Output the (x, y) coordinate of the center of the cell containing the given text.  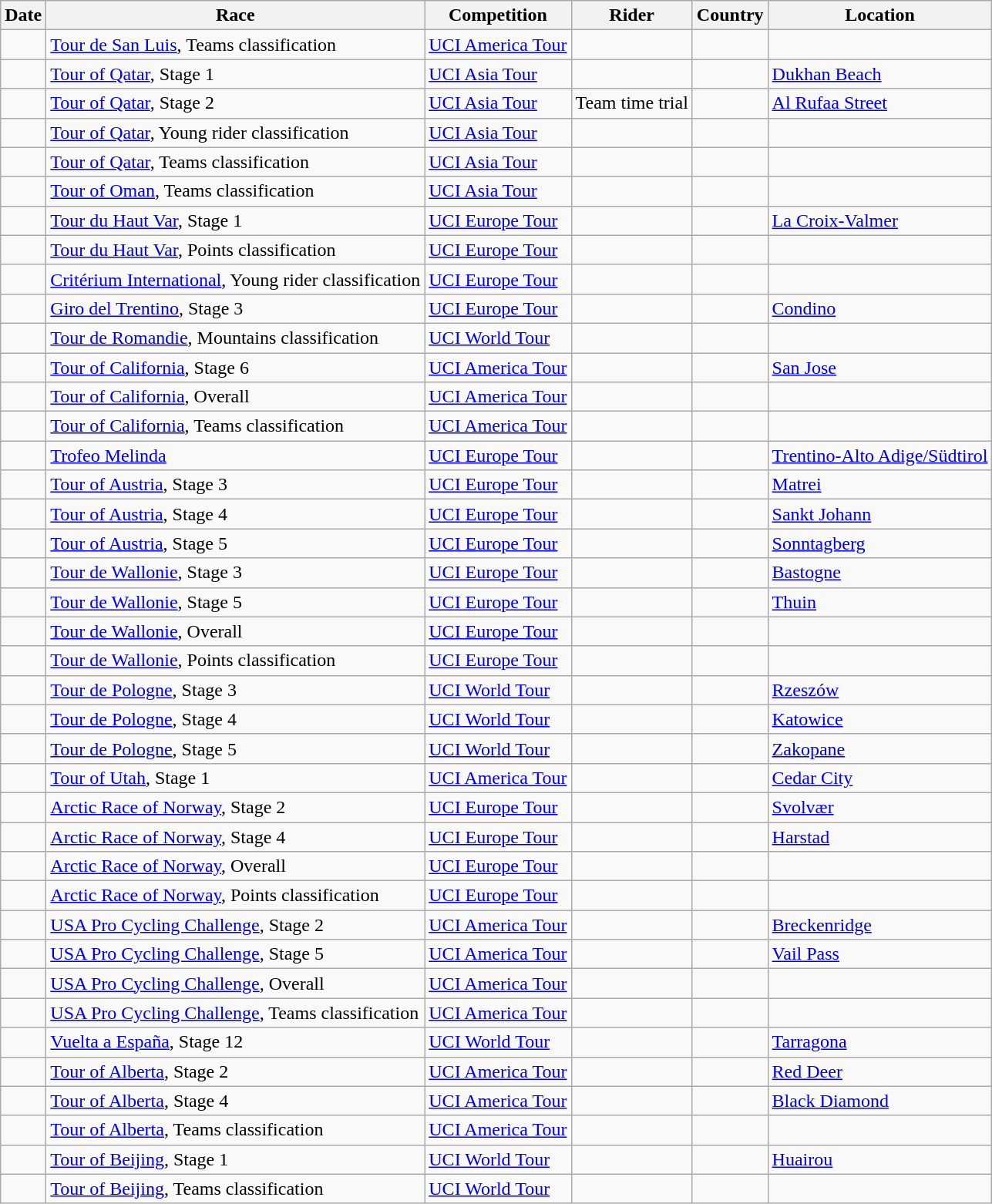
Vuelta a España, Stage 12 (236, 1042)
La Croix-Valmer (880, 220)
Tour of Qatar, Teams classification (236, 162)
Dukhan Beach (880, 74)
Arctic Race of Norway, Stage 4 (236, 836)
Tour de Wallonie, Stage 5 (236, 602)
Black Diamond (880, 1101)
Competition (498, 15)
Condino (880, 308)
Location (880, 15)
Svolvær (880, 807)
Tour du Haut Var, Stage 1 (236, 220)
Tour of California, Overall (236, 397)
Rider (632, 15)
Tour de Pologne, Stage 3 (236, 690)
Bastogne (880, 573)
Tour de Pologne, Stage 5 (236, 748)
Tour of Qatar, Stage 2 (236, 103)
Rzeszów (880, 690)
Tour of Austria, Stage 4 (236, 514)
Huairou (880, 1159)
Tour de Wallonie, Stage 3 (236, 573)
Trofeo Melinda (236, 456)
Tour de San Luis, Teams classification (236, 45)
Vail Pass (880, 954)
Country (730, 15)
USA Pro Cycling Challenge, Stage 2 (236, 925)
Arctic Race of Norway, Overall (236, 866)
Tour of Oman, Teams classification (236, 191)
Tour of Beijing, Teams classification (236, 1189)
San Jose (880, 368)
Tour of Qatar, Young rider classification (236, 133)
USA Pro Cycling Challenge, Overall (236, 984)
Trentino-Alto Adige/Südtirol (880, 456)
Tour of California, Stage 6 (236, 368)
Tour of Austria, Stage 5 (236, 543)
Tour de Pologne, Stage 4 (236, 719)
Tour de Wallonie, Overall (236, 631)
Giro del Trentino, Stage 3 (236, 308)
Race (236, 15)
Tour of Qatar, Stage 1 (236, 74)
Sankt Johann (880, 514)
Harstad (880, 836)
Tour of California, Teams classification (236, 426)
Tour of Alberta, Teams classification (236, 1130)
Tour of Beijing, Stage 1 (236, 1159)
USA Pro Cycling Challenge, Teams classification (236, 1013)
Tarragona (880, 1042)
Arctic Race of Norway, Points classification (236, 896)
Date (23, 15)
Tour of Alberta, Stage 4 (236, 1101)
Zakopane (880, 748)
USA Pro Cycling Challenge, Stage 5 (236, 954)
Tour of Austria, Stage 3 (236, 485)
Tour de Romandie, Mountains classification (236, 338)
Al Rufaa Street (880, 103)
Breckenridge (880, 925)
Red Deer (880, 1071)
Thuin (880, 602)
Tour du Haut Var, Points classification (236, 250)
Team time trial (632, 103)
Arctic Race of Norway, Stage 2 (236, 807)
Matrei (880, 485)
Cedar City (880, 778)
Katowice (880, 719)
Tour de Wallonie, Points classification (236, 661)
Tour of Alberta, Stage 2 (236, 1071)
Sonntagberg (880, 543)
Critérium International, Young rider classification (236, 279)
Tour of Utah, Stage 1 (236, 778)
